Scan for the cell matching the given text and deliver its [x, y] coordinate at center. 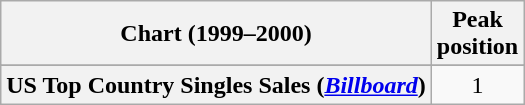
Peakposition [477, 34]
Chart (1999–2000) [216, 34]
1 [477, 85]
US Top Country Singles Sales (Billboard) [216, 85]
